Extract the (x, y) coordinate from the center of the cell holding the provided text.  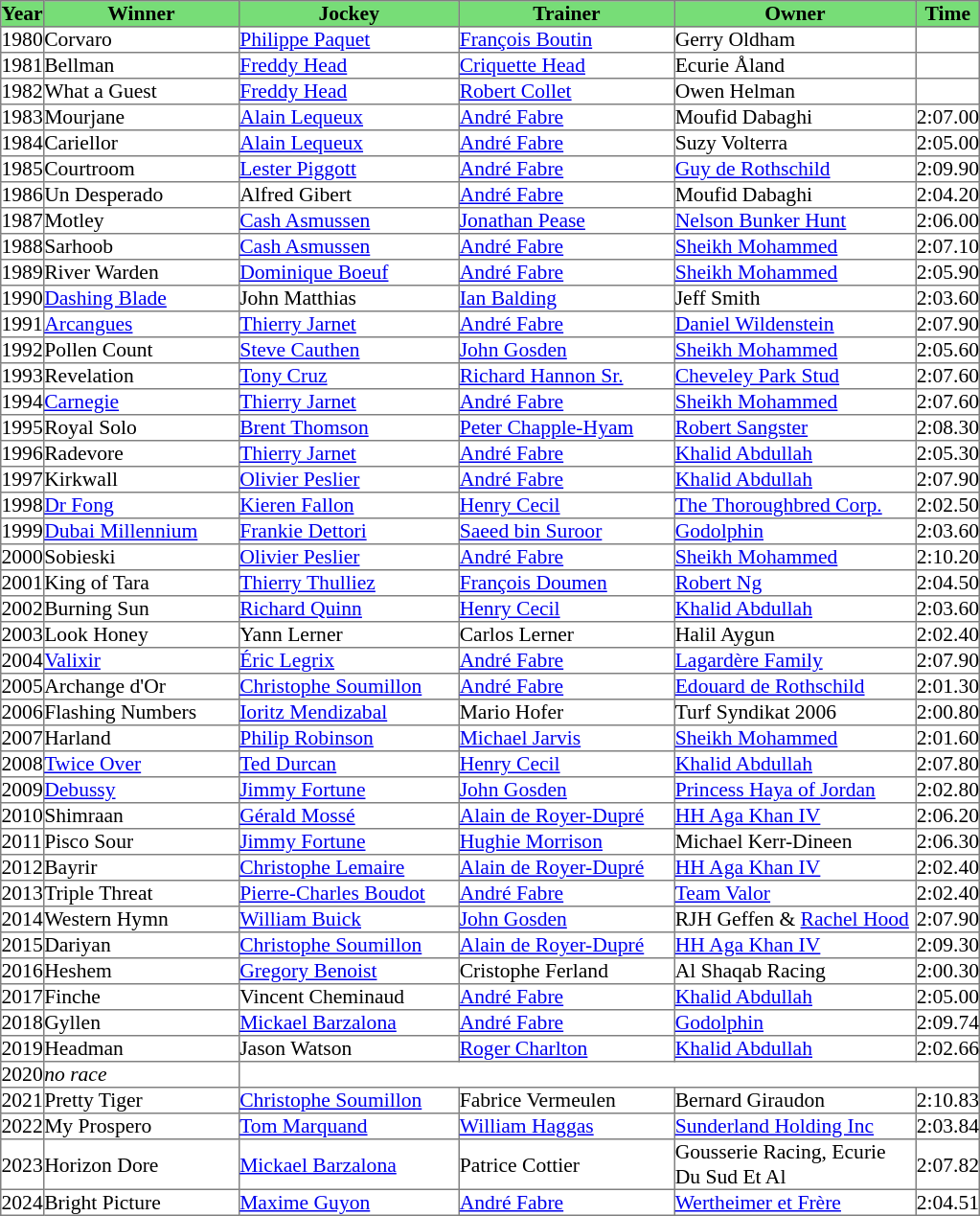
Kirkwall (141, 479)
2017 (23, 997)
Cristophe Ferland (567, 972)
Tom Marquand (349, 1127)
2:01.30 (948, 686)
1994 (23, 402)
Robert Sangster (795, 427)
2020 (23, 1075)
Heshem (141, 972)
1991 (23, 324)
RJH Geffen & Rachel Hood (795, 920)
2:04.20 (948, 195)
Vincent Cheminaud (349, 997)
Harland (141, 738)
Burning Sun (141, 609)
2010 (23, 816)
Sunderland Holding Inc (795, 1127)
2:01.60 (948, 738)
2:09.74 (948, 1023)
Jeff Smith (795, 299)
no race (141, 1075)
2:05.30 (948, 454)
2:00.30 (948, 972)
2:05.90 (948, 272)
2022 (23, 1127)
2:05.60 (948, 351)
Bayrir (141, 868)
2:07.10 (948, 247)
Debussy (141, 790)
Jason Watson (349, 1048)
John Matthias (349, 299)
Twice Over (141, 765)
Halil Aygun (795, 634)
Turf Syndikat 2006 (795, 713)
1983 (23, 117)
Dashing Blade (141, 299)
Lagardère Family (795, 661)
2005 (23, 686)
1992 (23, 351)
2:06.20 (948, 816)
2:07.80 (948, 765)
Christophe Lemaire (349, 868)
Un Desperado (141, 195)
Revelation (141, 376)
Motley (141, 220)
1998 (23, 506)
2023 (23, 1164)
Fabrice Vermeulen (567, 1100)
2007 (23, 738)
Ian Balding (567, 299)
Philippe Paquet (349, 40)
Gousserie Racing, Ecurie Du Sud Et Al (795, 1164)
2018 (23, 1023)
Flashing Numbers (141, 713)
Trainer (567, 13)
Saeed bin Suroor (567, 531)
2002 (23, 609)
Princess Haya of Jordan (795, 790)
Archange d'Or (141, 686)
2:08.30 (948, 427)
2:02.66 (948, 1048)
2:02.50 (948, 506)
Western Hymn (141, 920)
Thierry Thulliez (349, 583)
Finche (141, 997)
Radevore (141, 454)
Dr Fong (141, 506)
1995 (23, 427)
Criquette Head (567, 65)
Pretty Tiger (141, 1100)
Pollen Count (141, 351)
1989 (23, 272)
Valixir (141, 661)
2:00.80 (948, 713)
Tony Cruz (349, 376)
Yann Lerner (349, 634)
Richard Quinn (349, 609)
Mourjane (141, 117)
2012 (23, 868)
2009 (23, 790)
1993 (23, 376)
1996 (23, 454)
Cariellor (141, 144)
Jonathan Pease (567, 220)
1980 (23, 40)
Michael Jarvis (567, 738)
2003 (23, 634)
Ted Durcan (349, 765)
2:02.80 (948, 790)
William Haggas (567, 1127)
William Buick (349, 920)
1982 (23, 92)
1988 (23, 247)
2:03.84 (948, 1127)
My Prospero (141, 1127)
Dariyan (141, 945)
River Warden (141, 272)
2:09.90 (948, 169)
1981 (23, 65)
Suzy Volterra (795, 144)
Carnegie (141, 402)
François Doumen (567, 583)
1985 (23, 169)
1987 (23, 220)
Kieren Fallon (349, 506)
2001 (23, 583)
Al Shaqab Racing (795, 972)
Jockey (349, 13)
Winner (141, 13)
Ecurie Åland (795, 65)
Dominique Boeuf (349, 272)
2014 (23, 920)
Robert Collet (567, 92)
Dubai Millennium (141, 531)
Time (948, 13)
Frankie Dettori (349, 531)
François Boutin (567, 40)
1986 (23, 195)
Royal Solo (141, 427)
Maxime Guyon (349, 1202)
Gérald Mossé (349, 816)
Roger Charlton (567, 1048)
2004 (23, 661)
Patrice Cottier (567, 1164)
Mario Hofer (567, 713)
Triple Threat (141, 893)
2000 (23, 558)
Wertheimer et Frère (795, 1202)
1984 (23, 144)
2016 (23, 972)
Courtroom (141, 169)
Hughie Morrison (567, 841)
Bright Picture (141, 1202)
2:10.83 (948, 1100)
2:06.00 (948, 220)
Brent Thomson (349, 427)
Horizon Dore (141, 1164)
Michael Kerr-Dineen (795, 841)
Owen Helman (795, 92)
Headman (141, 1048)
King of Tara (141, 583)
Ioritz Mendizabal (349, 713)
1997 (23, 479)
2:04.51 (948, 1202)
Robert Ng (795, 583)
2:10.20 (948, 558)
2011 (23, 841)
1999 (23, 531)
Year (23, 13)
Lester Piggott (349, 169)
2006 (23, 713)
Corvaro (141, 40)
Gregory Benoist (349, 972)
Richard Hannon Sr. (567, 376)
Gyllen (141, 1023)
Sobieski (141, 558)
Daniel Wildenstein (795, 324)
2008 (23, 765)
Steve Cauthen (349, 351)
Cheveley Park Stud (795, 376)
Owner (795, 13)
2013 (23, 893)
1990 (23, 299)
Éric Legrix (349, 661)
Bellman (141, 65)
2024 (23, 1202)
Sarhoob (141, 247)
2:07.00 (948, 117)
Team Valor (795, 893)
Edouard de Rothschild (795, 686)
The Thoroughbred Corp. (795, 506)
Alfred Gibert (349, 195)
Pierre-Charles Boudot (349, 893)
Bernard Giraudon (795, 1100)
Gerry Oldham (795, 40)
Arcangues (141, 324)
2:09.30 (948, 945)
Look Honey (141, 634)
2:07.82 (948, 1164)
What a Guest (141, 92)
Carlos Lerner (567, 634)
Nelson Bunker Hunt (795, 220)
Pisco Sour (141, 841)
2:04.50 (948, 583)
2019 (23, 1048)
2:06.30 (948, 841)
Philip Robinson (349, 738)
Peter Chapple-Hyam (567, 427)
2015 (23, 945)
2021 (23, 1100)
Guy de Rothschild (795, 169)
Shimraan (141, 816)
